Identify which cell holds the provided text, then report its (X, Y) central coordinate. 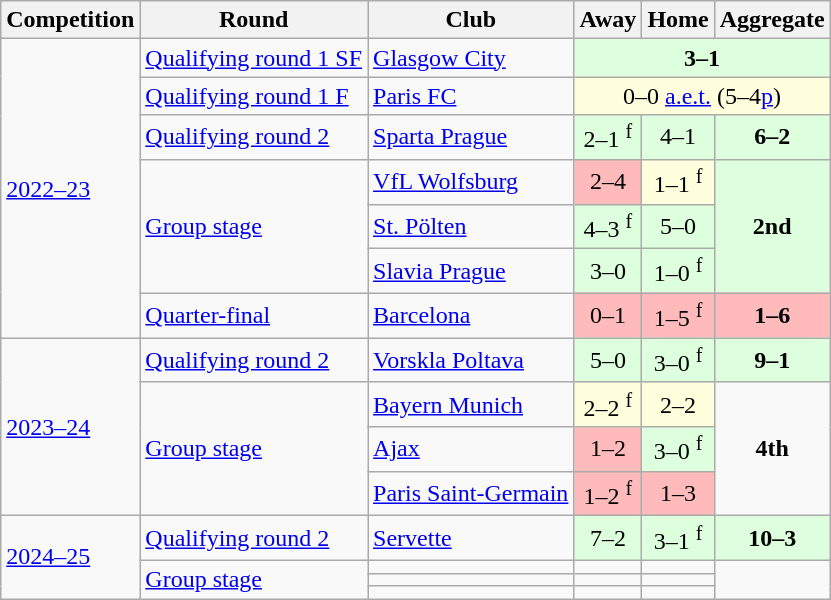
St. Pölten (471, 226)
3–0 (608, 272)
4–1 (678, 138)
1–3 (678, 494)
10–3 (772, 538)
Competition (70, 20)
1–6 (772, 316)
Bayern Munich (471, 404)
Glasgow City (471, 58)
2–4 (608, 182)
Vorskla Poltava (471, 360)
0–0 a.e.t. (5–4p) (702, 96)
Ajax (471, 450)
Round (254, 20)
Paris FC (471, 96)
2–1 f (608, 138)
1–0 f (678, 272)
Slavia Prague (471, 272)
1–2 (608, 450)
0–1 (608, 316)
6–2 (772, 138)
Away (608, 20)
Aggregate (772, 20)
3–1 f (678, 538)
2–2 (678, 404)
4–3 f (608, 226)
2nd (772, 226)
2–2 f (608, 404)
9–1 (772, 360)
Qualifying round 1 F (254, 96)
3–1 (702, 58)
Qualifying round 1 SF (254, 58)
2023–24 (70, 427)
Home (678, 20)
Club (471, 20)
1–5 f (678, 316)
Sparta Prague (471, 138)
Barcelona (471, 316)
Paris Saint-Germain (471, 494)
2022–23 (70, 188)
1–2 f (608, 494)
Servette (471, 538)
4th (772, 449)
2024–25 (70, 558)
7–2 (608, 538)
VfL Wolfsburg (471, 182)
Quarter-final (254, 316)
1–1 f (678, 182)
